Pinpoint the cell where the given text exists, returning its (X, Y) midpoint coordinate. 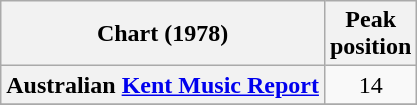
Chart (1978) (163, 34)
Australian Kent Music Report (163, 85)
14 (370, 85)
Peakposition (370, 34)
